Pinpoint the cell where the given text exists, returning its (X, Y) midpoint coordinate. 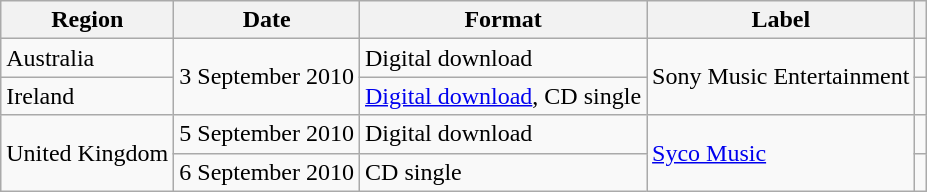
Label (781, 20)
Date (267, 20)
Syco Music (781, 153)
Digital download, CD single (504, 96)
5 September 2010 (267, 134)
6 September 2010 (267, 172)
Sony Music Entertainment (781, 77)
United Kingdom (88, 153)
3 September 2010 (267, 77)
Region (88, 20)
Australia (88, 58)
Ireland (88, 96)
Format (504, 20)
CD single (504, 172)
